Detect which cell encompasses the target text, then output its (X, Y) center coordinate. 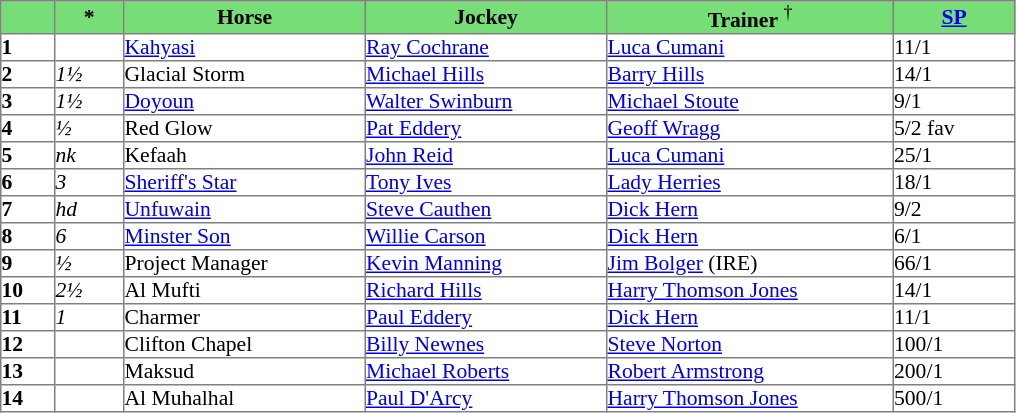
Tony Ives (486, 182)
Pat Eddery (486, 128)
Al Muhalhal (245, 398)
Barry Hills (750, 74)
Doyoun (245, 100)
Minster Son (245, 236)
5/2 fav (954, 128)
Robert Armstrong (750, 370)
66/1 (954, 262)
18/1 (954, 182)
Jockey (486, 18)
Red Glow (245, 128)
Glacial Storm (245, 74)
Kahyasi (245, 46)
25/1 (954, 154)
5 (28, 154)
Richard Hills (486, 290)
100/1 (954, 344)
Maksud (245, 370)
Kefaah (245, 154)
Charmer (245, 316)
7 (28, 208)
14 (28, 398)
200/1 (954, 370)
Geoff Wragg (750, 128)
500/1 (954, 398)
SP (954, 18)
Kevin Manning (486, 262)
Steve Cauthen (486, 208)
Project Manager (245, 262)
13 (28, 370)
11 (28, 316)
John Reid (486, 154)
Lady Herries (750, 182)
6/1 (954, 236)
hd (90, 208)
Trainer † (750, 18)
Sheriff's Star (245, 182)
Michael Stoute (750, 100)
4 (28, 128)
9/2 (954, 208)
8 (28, 236)
9 (28, 262)
Willie Carson (486, 236)
Al Mufti (245, 290)
nk (90, 154)
Michael Roberts (486, 370)
Michael Hills (486, 74)
Clifton Chapel (245, 344)
Unfuwain (245, 208)
9/1 (954, 100)
Ray Cochrane (486, 46)
10 (28, 290)
Steve Norton (750, 344)
12 (28, 344)
Billy Newnes (486, 344)
Paul Eddery (486, 316)
2½ (90, 290)
* (90, 18)
Paul D'Arcy (486, 398)
Horse (245, 18)
2 (28, 74)
Walter Swinburn (486, 100)
Jim Bolger (IRE) (750, 262)
